From the cell containing the given text, extract its center point as (X, Y) coordinate. 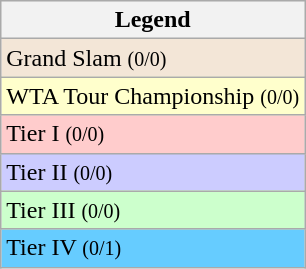
Tier IV (0/1) (153, 248)
Tier II (0/0) (153, 172)
Legend (153, 20)
Grand Slam (0/0) (153, 58)
Tier I (0/0) (153, 134)
Tier III (0/0) (153, 210)
WTA Tour Championship (0/0) (153, 96)
